Output the (x, y) coordinate of the center of the cell containing the given text.  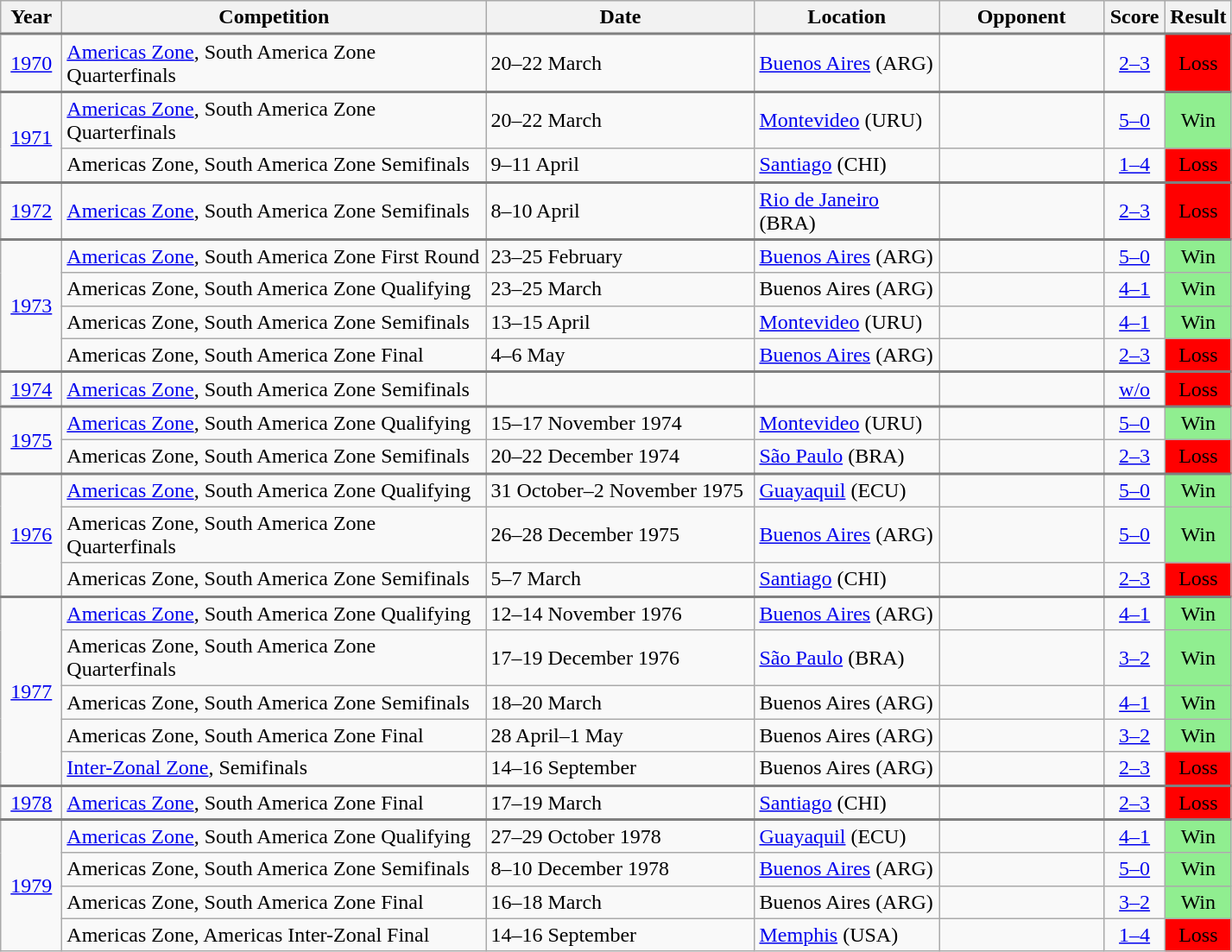
15–17 November 1974 (620, 423)
Americas Zone, South America Zone First Round (275, 255)
Competition (275, 17)
13–15 April (620, 322)
4–6 May (620, 356)
1979 (31, 886)
18–20 March (620, 703)
Year (31, 17)
8–10 December 1978 (620, 869)
1970 (31, 64)
28 April–1 May (620, 735)
Americas Zone, Americas Inter-Zonal Final (275, 935)
Inter-Zonal Zone, Semifinals (275, 768)
27–29 October 1978 (620, 835)
17–19 December 1976 (620, 658)
5–7 March (620, 580)
12–14 November 1976 (620, 613)
17–19 March (620, 803)
Result (1198, 17)
w/o (1134, 389)
Score (1134, 17)
Memphis (USA) (847, 935)
Opponent (1022, 17)
1975 (31, 440)
Rio de Janeiro (BRA) (847, 211)
Location (847, 17)
1976 (31, 535)
20–22 December 1974 (620, 456)
31 October–2 November 1975 (620, 490)
1977 (31, 690)
1972 (31, 211)
Date (620, 17)
1973 (31, 306)
1974 (31, 389)
16–18 March (620, 902)
23–25 February (620, 255)
9–11 April (620, 166)
1971 (31, 136)
23–25 March (620, 289)
1978 (31, 803)
8–10 April (620, 211)
26–28 December 1975 (620, 535)
